Capture the cell that displays the provided text and extract its [x, y] central coordinate. 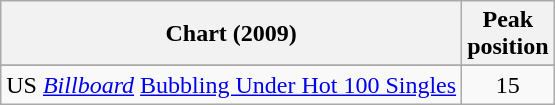
15 [508, 85]
US Billboard Bubbling Under Hot 100 Singles [232, 85]
Peakposition [508, 34]
Chart (2009) [232, 34]
